Identify which cell holds the provided text, then report its [X, Y] central coordinate. 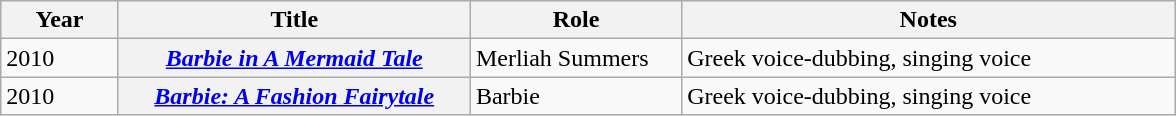
Barbie in A Mermaid Tale [294, 58]
Role [576, 20]
Title [294, 20]
Year [60, 20]
Barbie [576, 96]
Notes [928, 20]
Barbie: A Fashion Fairytale [294, 96]
Merliah Summers [576, 58]
